Capture the cell that displays the provided text and extract its [x, y] central coordinate. 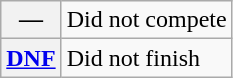
DNF [31, 58]
Did not finish [146, 58]
Did not compete [146, 20]
— [31, 20]
